Scan for the cell matching the given text and deliver its [X, Y] coordinate at center. 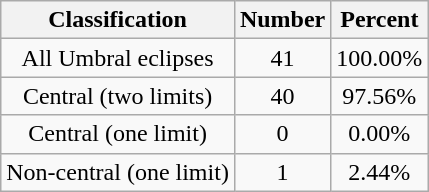
0 [282, 134]
Percent [380, 20]
41 [282, 58]
Classification [118, 20]
All Umbral eclipses [118, 58]
1 [282, 172]
2.44% [380, 172]
Central (one limit) [118, 134]
Non-central (one limit) [118, 172]
Number [282, 20]
40 [282, 96]
Central (two limits) [118, 96]
0.00% [380, 134]
100.00% [380, 58]
97.56% [380, 96]
